Pinpoint the cell where the given text exists, returning its [X, Y] midpoint coordinate. 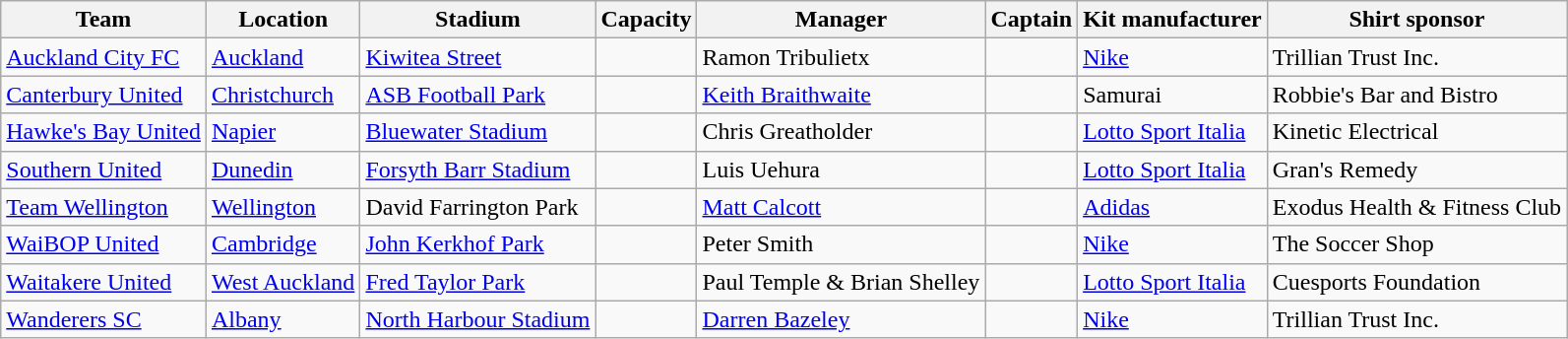
Albany [282, 319]
Peter Smith [841, 244]
Gran's Remedy [1416, 169]
Adidas [1173, 207]
David Farrington Park [478, 207]
Cambridge [282, 244]
John Kerkhof Park [478, 244]
Exodus Health & Fitness Club [1416, 207]
Chris Greatholder [841, 132]
Auckland [282, 57]
Ramon Tribulietx [841, 57]
Wanderers SC [104, 319]
Stadium [478, 20]
Bluewater Stadium [478, 132]
Wellington [282, 207]
Paul Temple & Brian Shelley [841, 282]
Keith Braithwaite [841, 95]
The Soccer Shop [1416, 244]
Team [104, 20]
Kinetic Electrical [1416, 132]
Kit manufacturer [1173, 20]
Robbie's Bar and Bistro [1416, 95]
Dunedin [282, 169]
Christchurch [282, 95]
Hawke's Bay United [104, 132]
WaiBOP United [104, 244]
Forsyth Barr Stadium [478, 169]
Shirt sponsor [1416, 20]
ASB Football Park [478, 95]
Samurai [1173, 95]
Location [282, 20]
Southern United [104, 169]
North Harbour Stadium [478, 319]
Waitakere United [104, 282]
Manager [841, 20]
Luis Uehura [841, 169]
Fred Taylor Park [478, 282]
Matt Calcott [841, 207]
Canterbury United [104, 95]
Cuesports Foundation [1416, 282]
Darren Bazeley [841, 319]
West Auckland [282, 282]
Auckland City FC [104, 57]
Captain [1032, 20]
Capacity [646, 20]
Napier [282, 132]
Team Wellington [104, 207]
Kiwitea Street [478, 57]
